Locate the cell with the specified text and output its [X, Y] center coordinate. 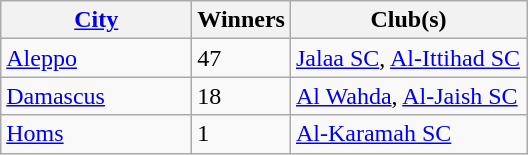
Winners [242, 20]
1 [242, 134]
Al-Karamah SC [408, 134]
Homs [96, 134]
Damascus [96, 96]
City [96, 20]
Aleppo [96, 58]
Jalaa SC, Al-Ittihad SC [408, 58]
47 [242, 58]
Al Wahda, Al-Jaish SC [408, 96]
18 [242, 96]
Club(s) [408, 20]
